Pinpoint the cell where the given text exists, returning its (x, y) midpoint coordinate. 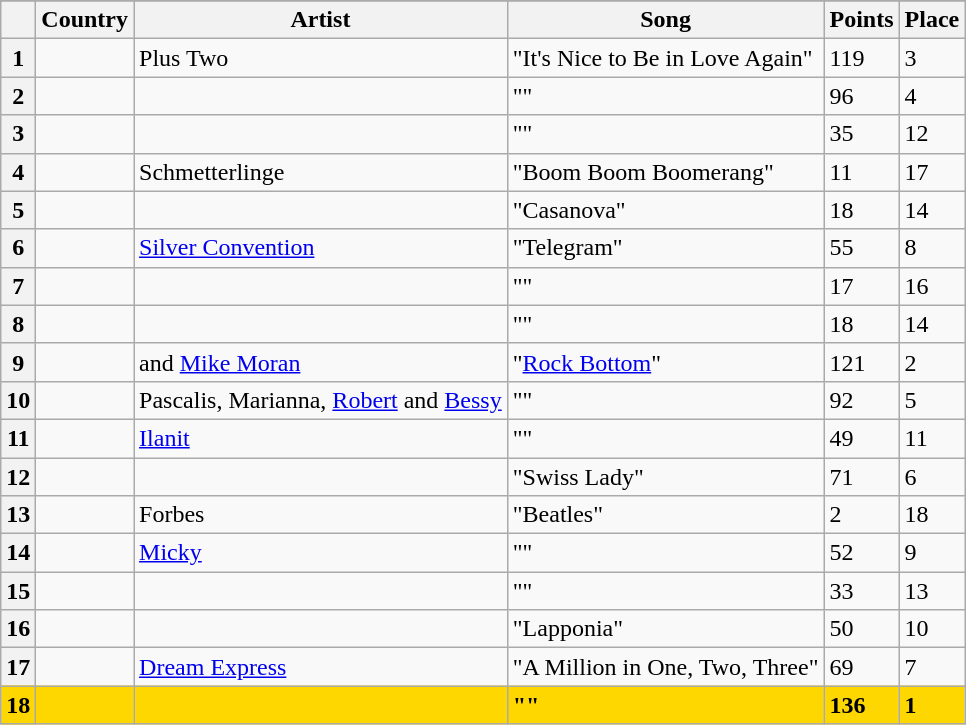
"Lapponia" (666, 629)
Country (85, 20)
Silver Convention (321, 248)
Micky (321, 553)
Dream Express (321, 667)
96 (862, 96)
49 (862, 438)
50 (862, 629)
121 (862, 362)
92 (862, 400)
"A Million in One, Two, Three" (666, 667)
Plus Two (321, 58)
55 (862, 248)
"Rock Bottom" (666, 362)
Place (932, 20)
Pascalis, Marianna, Robert and Bessy (321, 400)
"Telegram" (666, 248)
15 (18, 591)
136 (862, 705)
"Beatles" (666, 515)
Song (666, 20)
and Mike Moran (321, 362)
Ilanit (321, 438)
"Casanova" (666, 210)
Points (862, 20)
119 (862, 58)
33 (862, 591)
69 (862, 667)
"It's Nice to Be in Love Again" (666, 58)
"Boom Boom Boomerang" (666, 172)
52 (862, 553)
"Swiss Lady" (666, 477)
35 (862, 134)
Artist (321, 20)
Schmetterlinge (321, 172)
Forbes (321, 515)
71 (862, 477)
